Identify which cell holds the provided text, then report its (X, Y) central coordinate. 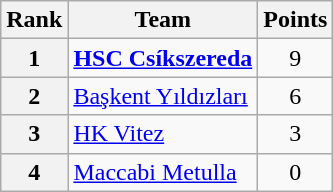
6 (296, 96)
Team (163, 20)
Points (296, 20)
9 (296, 58)
Maccabi Metulla (163, 172)
4 (34, 172)
Başkent Yıldızları (163, 96)
HSC Csíkszereda (163, 58)
Rank (34, 20)
2 (34, 96)
HK Vitez (163, 134)
0 (296, 172)
1 (34, 58)
